Locate the cell with the specified text and output its (X, Y) center coordinate. 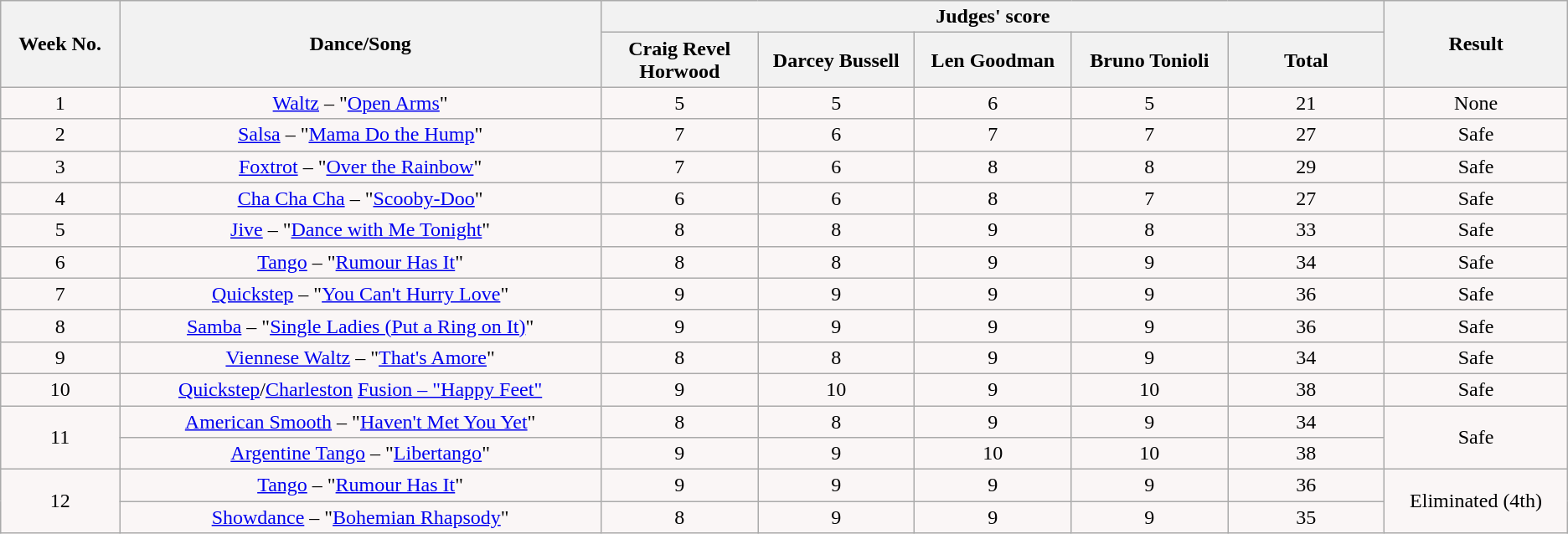
3 (60, 167)
Darcey Bussell (836, 60)
Showdance – "Bohemian Rhapsody" (360, 517)
33 (1307, 230)
21 (1307, 103)
Result (1476, 44)
Len Goodman (993, 60)
4 (60, 198)
Judges' score (993, 17)
2 (60, 135)
35 (1307, 517)
Quickstep – "You Can't Hurry Love" (360, 294)
Craig Revel Horwood (680, 60)
Eliminated (4th) (1476, 501)
Viennese Waltz – "That's Amore" (360, 357)
12 (60, 501)
1 (60, 103)
Foxtrot – "Over the Rainbow" (360, 167)
None (1476, 103)
Argentine Tango – "Libertango" (360, 454)
Bruno Tonioli (1149, 60)
Week No. (60, 44)
Total (1307, 60)
Dance/Song (360, 44)
Cha Cha Cha – "Scooby-Doo" (360, 198)
Quickstep/Charleston Fusion – "Happy Feet" (360, 389)
11 (60, 437)
American Smooth – "Haven't Met You Yet" (360, 421)
Samba – "Single Ladies (Put a Ring on It)" (360, 326)
Waltz – "Open Arms" (360, 103)
Salsa – "Mama Do the Hump" (360, 135)
Jive – "Dance with Me Tonight" (360, 230)
29 (1307, 167)
